Capture the cell that displays the provided text and extract its (x, y) central coordinate. 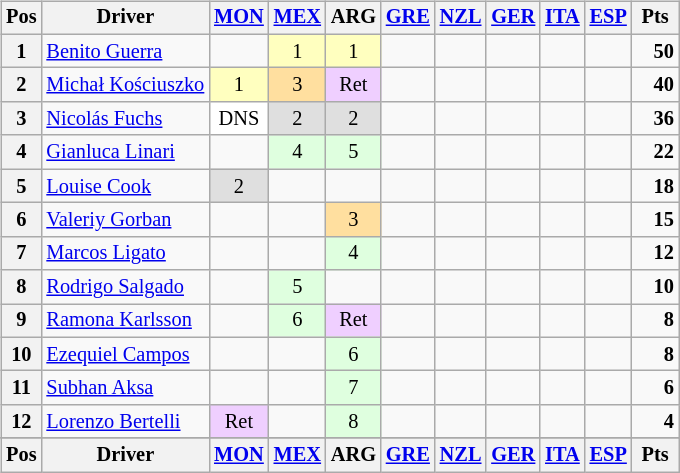
22 (656, 152)
DNS (239, 119)
40 (656, 85)
Rodrigo Salgado (125, 287)
9 (21, 321)
Nicolás Fuchs (125, 119)
Valeriy Gorban (125, 220)
Michał Kościuszko (125, 85)
15 (656, 220)
11 (21, 388)
Subhan Aksa (125, 388)
Benito Guerra (125, 51)
Marcos Ligato (125, 253)
Ramona Karlsson (125, 321)
Ezequiel Campos (125, 354)
Gianluca Linari (125, 152)
18 (656, 186)
50 (656, 51)
36 (656, 119)
Louise Cook (125, 186)
Lorenzo Bertelli (125, 422)
